Provide the [X, Y] coordinate of the cell's center where the given text is located.  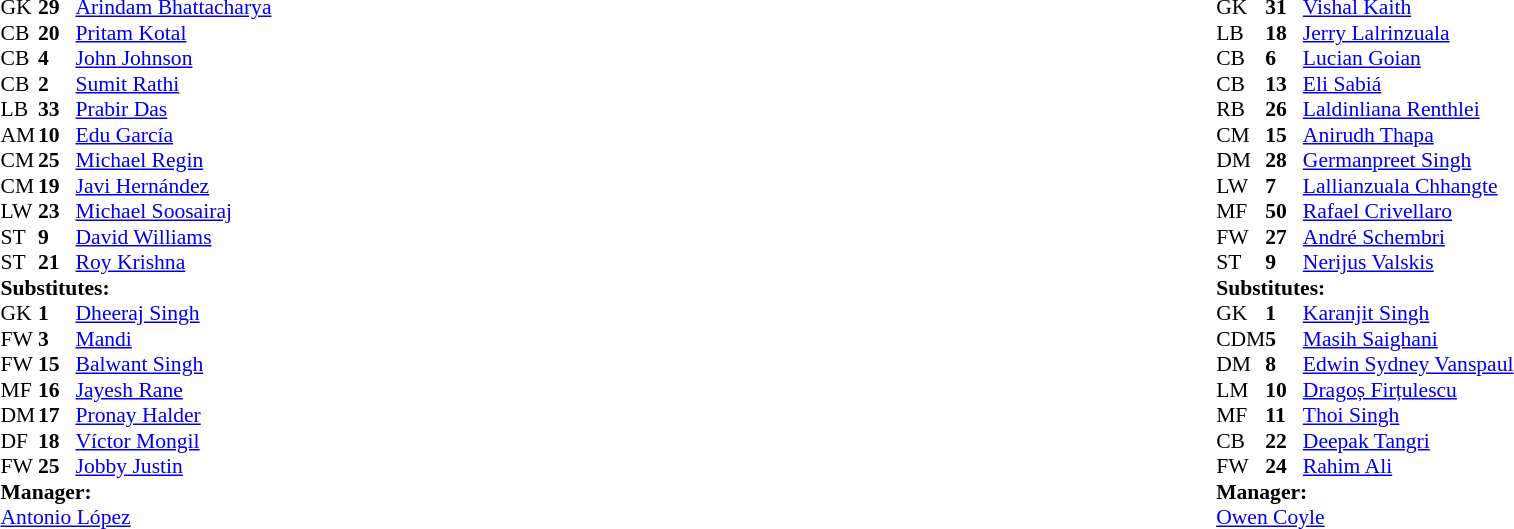
Nerijus Valskis [1408, 263]
Mandi [174, 339]
17 [57, 415]
Anirudh Thapa [1408, 135]
Eli Sabiá [1408, 84]
RB [1240, 109]
Rafael Crivellaro [1408, 211]
Deepak Tangri [1408, 441]
AM [19, 135]
Germanpreet Singh [1408, 161]
Jayesh Rane [174, 390]
16 [57, 390]
2 [57, 84]
Roy Krishna [174, 263]
Michael Regin [174, 161]
50 [1284, 211]
19 [57, 186]
13 [1284, 84]
Dragoș Firțulescu [1408, 390]
Sumit Rathi [174, 84]
Masih Saighani [1408, 339]
Jobby Justin [174, 467]
24 [1284, 467]
LM [1240, 390]
André Schembri [1408, 237]
6 [1284, 59]
22 [1284, 441]
Dheeraj Singh [174, 313]
4 [57, 59]
Jerry Lalrinzuala [1408, 33]
David Williams [174, 237]
26 [1284, 109]
Pritam Kotal [174, 33]
Thoi Singh [1408, 415]
Javi Hernández [174, 186]
11 [1284, 415]
Víctor Mongil [174, 441]
John Johnson [174, 59]
Pronay Halder [174, 415]
7 [1284, 186]
Lallianzuala Chhangte [1408, 186]
Balwant Singh [174, 365]
27 [1284, 237]
33 [57, 109]
Prabir Das [174, 109]
23 [57, 211]
3 [57, 339]
8 [1284, 365]
28 [1284, 161]
5 [1284, 339]
Lucian Goian [1408, 59]
Rahim Ali [1408, 467]
21 [57, 263]
20 [57, 33]
DF [19, 441]
Michael Soosairaj [174, 211]
Edwin Sydney Vanspaul [1408, 365]
CDM [1240, 339]
Karanjit Singh [1408, 313]
Laldinliana Renthlei [1408, 109]
Edu García [174, 135]
